Locate the cell with the specified text and output its [x, y] center coordinate. 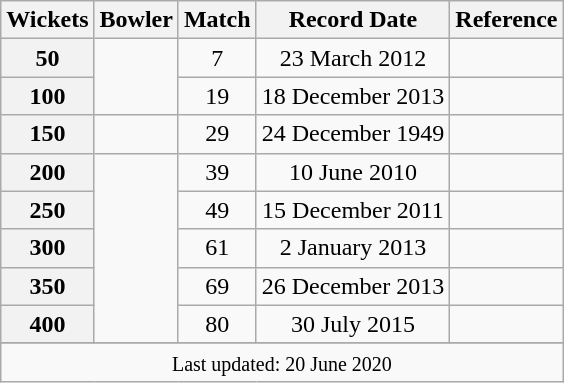
61 [217, 248]
49 [217, 210]
69 [217, 286]
400 [48, 324]
2 January 2013 [353, 248]
23 March 2012 [353, 58]
Record Date [353, 20]
300 [48, 248]
Reference [506, 20]
80 [217, 324]
Wickets [48, 20]
250 [48, 210]
26 December 2013 [353, 286]
Match [217, 20]
Bowler [136, 20]
100 [48, 96]
150 [48, 134]
10 June 2010 [353, 172]
50 [48, 58]
39 [217, 172]
15 December 2011 [353, 210]
7 [217, 58]
18 December 2013 [353, 96]
350 [48, 286]
200 [48, 172]
24 December 1949 [353, 134]
29 [217, 134]
Last updated: 20 June 2020 [282, 362]
30 July 2015 [353, 324]
19 [217, 96]
